Locate the cell with the specified text and output its [x, y] center coordinate. 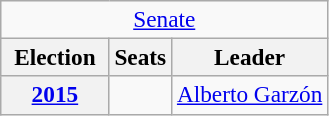
Leader [250, 57]
Election [55, 57]
2015 [55, 95]
Seats [140, 57]
Alberto Garzón [250, 95]
Senate [164, 19]
